Find where the given text appears and provide that cell's center as [X, Y] coordinate. 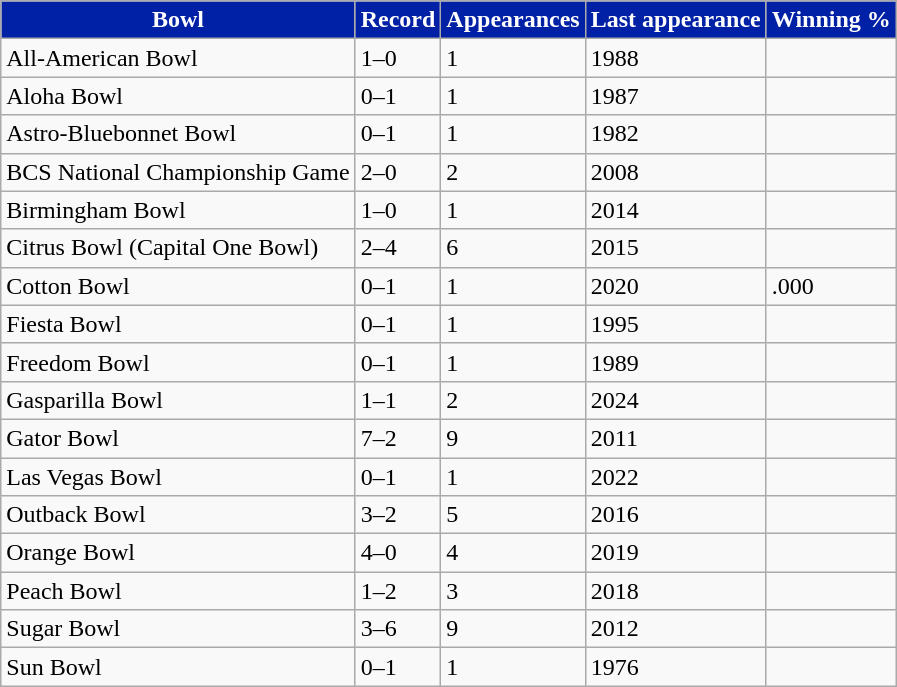
2–0 [398, 172]
Orange Bowl [178, 553]
1–1 [398, 400]
1988 [676, 58]
2011 [676, 438]
Appearances [513, 20]
BCS National Championship Game [178, 172]
2014 [676, 210]
Birmingham Bowl [178, 210]
Aloha Bowl [178, 96]
1982 [676, 134]
Peach Bowl [178, 591]
2024 [676, 400]
Winning % [831, 20]
2020 [676, 286]
All-American Bowl [178, 58]
Freedom Bowl [178, 362]
Sun Bowl [178, 667]
4–0 [398, 553]
Gator Bowl [178, 438]
Cotton Bowl [178, 286]
1987 [676, 96]
3 [513, 591]
Record [398, 20]
2–4 [398, 248]
4 [513, 553]
1976 [676, 667]
Outback Bowl [178, 515]
3–6 [398, 629]
Sugar Bowl [178, 629]
1995 [676, 324]
1989 [676, 362]
Last appearance [676, 20]
2019 [676, 553]
3–2 [398, 515]
Astro-Bluebonnet Bowl [178, 134]
1–2 [398, 591]
Gasparilla Bowl [178, 400]
6 [513, 248]
2008 [676, 172]
Las Vegas Bowl [178, 477]
Bowl [178, 20]
Fiesta Bowl [178, 324]
2012 [676, 629]
Citrus Bowl (Capital One Bowl) [178, 248]
.000 [831, 286]
2015 [676, 248]
2016 [676, 515]
7–2 [398, 438]
2022 [676, 477]
5 [513, 515]
2018 [676, 591]
